Locate the cell with the specified text and output its [x, y] center coordinate. 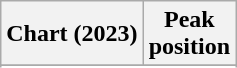
Chart (2023) [72, 34]
Peakposition [189, 34]
